Output the (X, Y) coordinate of the center of the cell containing the given text.  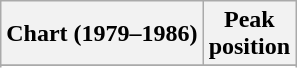
Peakposition (249, 34)
Chart (1979–1986) (102, 34)
